Provide the [X, Y] coordinate of the cell's center where the given text is located.  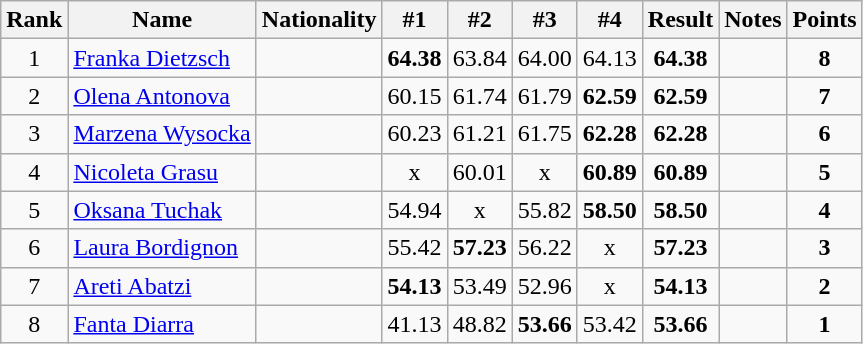
Nicoleta Grasu [162, 172]
53.42 [610, 324]
55.42 [414, 248]
54.94 [414, 210]
64.00 [544, 58]
61.79 [544, 96]
55.82 [544, 210]
60.15 [414, 96]
60.01 [480, 172]
63.84 [480, 58]
Marzena Wysocka [162, 134]
#2 [480, 20]
Fanta Diarra [162, 324]
Areti Abatzi [162, 286]
61.74 [480, 96]
41.13 [414, 324]
48.82 [480, 324]
#4 [610, 20]
Points [824, 20]
Name [162, 20]
Laura Bordignon [162, 248]
Result [680, 20]
Nationality [319, 20]
52.96 [544, 286]
Olena Antonova [162, 96]
Rank [34, 20]
64.13 [610, 58]
Notes [753, 20]
Franka Dietzsch [162, 58]
61.21 [480, 134]
Oksana Tuchak [162, 210]
60.23 [414, 134]
53.49 [480, 286]
61.75 [544, 134]
56.22 [544, 248]
#1 [414, 20]
#3 [544, 20]
